Scan for the cell matching the given text and deliver its (X, Y) coordinate at center. 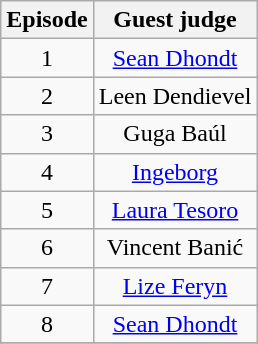
Laura Tesoro (175, 210)
Vincent Banić (175, 248)
5 (47, 210)
4 (47, 172)
Guest judge (175, 20)
8 (47, 324)
6 (47, 248)
3 (47, 134)
Leen Dendievel (175, 96)
Episode (47, 20)
1 (47, 58)
Guga Baúl (175, 134)
Ingeborg (175, 172)
7 (47, 286)
2 (47, 96)
Lize Feryn (175, 286)
